Extract the [x, y] coordinate from the center of the cell holding the provided text.  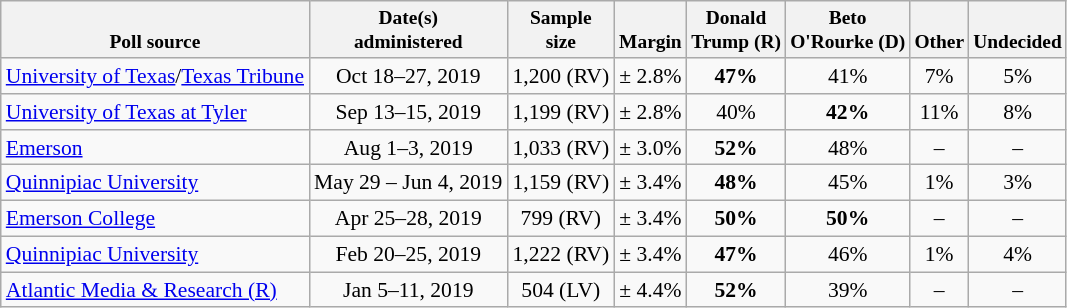
Samplesize [560, 30]
DonaldTrump (R) [736, 30]
41% [848, 76]
Oct 18–27, 2019 [408, 76]
Sep 13–15, 2019 [408, 112]
Aug 1–3, 2019 [408, 148]
Other [940, 30]
Emerson [155, 148]
1,199 (RV) [560, 112]
40% [736, 112]
4% [1018, 254]
11% [940, 112]
1,159 (RV) [560, 183]
504 (LV) [560, 290]
Emerson College [155, 219]
Apr 25–28, 2019 [408, 219]
University of Texas/Texas Tribune [155, 76]
Atlantic Media & Research (R) [155, 290]
± 4.4% [650, 290]
University of Texas at Tyler [155, 112]
Undecided [1018, 30]
Margin [650, 30]
799 (RV) [560, 219]
Feb 20–25, 2019 [408, 254]
1,033 (RV) [560, 148]
Poll source [155, 30]
± 3.0% [650, 148]
Jan 5–11, 2019 [408, 290]
8% [1018, 112]
45% [848, 183]
May 29 – Jun 4, 2019 [408, 183]
46% [848, 254]
39% [848, 290]
Date(s)administered [408, 30]
5% [1018, 76]
BetoO'Rourke (D) [848, 30]
7% [940, 76]
1,200 (RV) [560, 76]
1,222 (RV) [560, 254]
3% [1018, 183]
42% [848, 112]
